From the cell containing the given text, extract its center point as (x, y) coordinate. 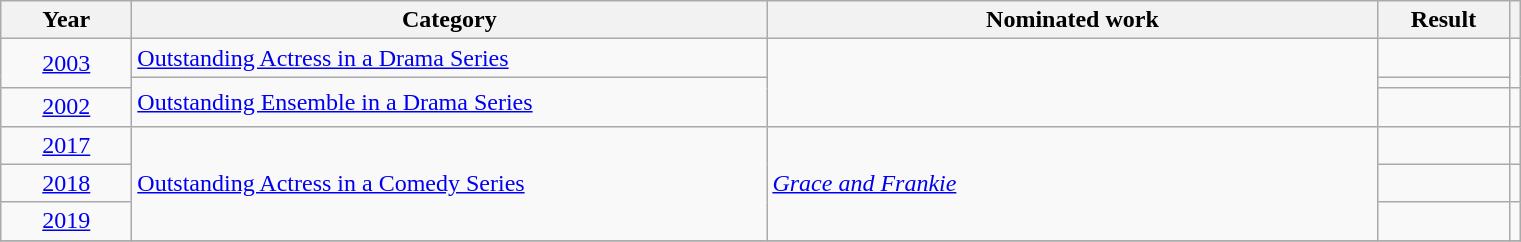
Category (450, 20)
Outstanding Ensemble in a Drama Series (450, 102)
Outstanding Actress in a Drama Series (450, 58)
Year (66, 20)
2018 (66, 183)
Nominated work (1072, 20)
2003 (66, 64)
2017 (66, 145)
Outstanding Actress in a Comedy Series (450, 183)
Result (1444, 20)
Grace and Frankie (1072, 183)
2002 (66, 107)
2019 (66, 221)
